Extract the (x, y) coordinate from the center of the cell holding the provided text.  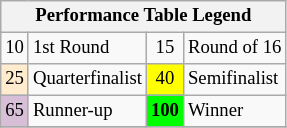
15 (164, 48)
1st Round (87, 48)
25 (15, 80)
10 (15, 48)
Semifinalist (234, 80)
40 (164, 80)
Quarterfinalist (87, 80)
Round of 16 (234, 48)
65 (15, 112)
Runner-up (87, 112)
Winner (234, 112)
Performance Table Legend (144, 16)
100 (164, 112)
